Scan for the cell matching the given text and deliver its [X, Y] coordinate at center. 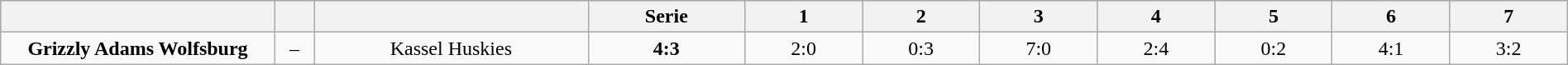
Grizzly Adams Wolfsburg [138, 48]
4 [1156, 17]
7 [1508, 17]
– [294, 48]
Serie [667, 17]
6 [1391, 17]
2:4 [1156, 48]
3:2 [1508, 48]
7:0 [1039, 48]
5 [1274, 17]
1 [804, 17]
0:2 [1274, 48]
2:0 [804, 48]
4:3 [667, 48]
Kassel Huskies [452, 48]
4:1 [1391, 48]
3 [1039, 17]
2 [921, 17]
0:3 [921, 48]
